Scan for the cell matching the given text and deliver its (x, y) coordinate at center. 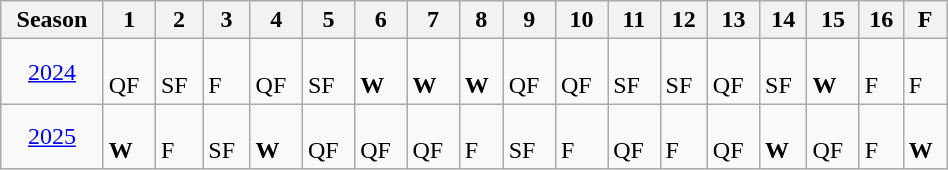
11 (634, 20)
2025 (52, 136)
16 (881, 20)
15 (833, 20)
1 (129, 20)
Season (52, 20)
6 (381, 20)
7 (433, 20)
2024 (52, 72)
12 (684, 20)
4 (276, 20)
2 (178, 20)
5 (328, 20)
3 (226, 20)
8 (481, 20)
9 (529, 20)
13 (733, 20)
14 (784, 20)
10 (581, 20)
